Provide the [X, Y] coordinate of the cell's center where the given text is located.  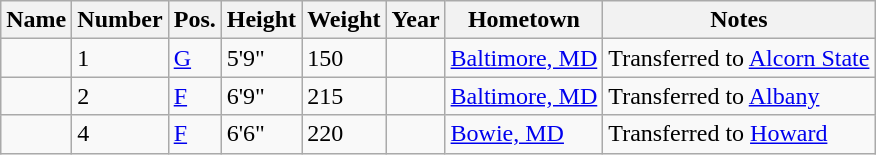
215 [344, 96]
Hometown [524, 20]
2 [120, 96]
Pos. [194, 20]
Bowie, MD [524, 134]
Year [416, 20]
G [194, 58]
Weight [344, 20]
Height [261, 20]
220 [344, 134]
Notes [739, 20]
5'9" [261, 58]
Number [120, 20]
6'9" [261, 96]
Name [36, 20]
1 [120, 58]
Transferred to Howard [739, 134]
4 [120, 134]
6'6" [261, 134]
150 [344, 58]
Transferred to Alcorn State [739, 58]
Transferred to Albany [739, 96]
